Return the [x, y] coordinate for the center point of the cell that contains the specified text.  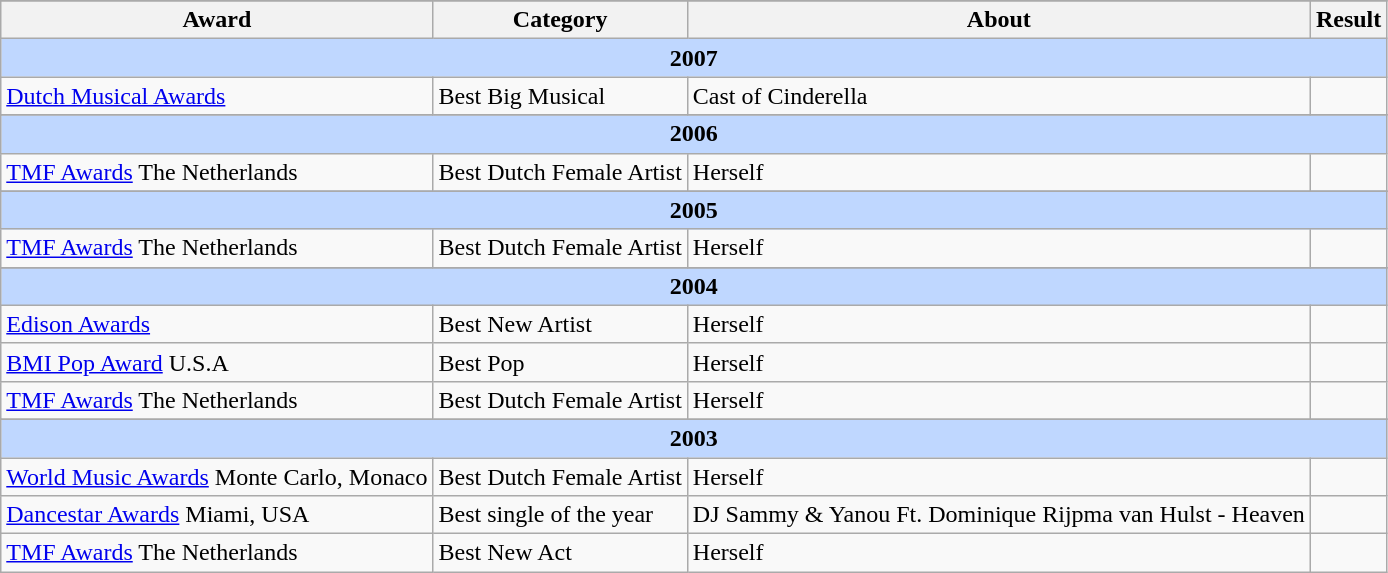
Result [1348, 20]
Best New Artist [560, 324]
DJ Sammy & Yanou Ft. Dominique Rijpma van Hulst - Heaven [998, 515]
2006 [694, 134]
Award [217, 20]
BMI Pop Award U.S.A [217, 362]
Best Pop [560, 362]
Category [560, 20]
World Music Awards Monte Carlo, Monaco [217, 477]
Best New Act [560, 553]
2007 [694, 58]
Dancestar Awards Miami, USA [217, 515]
Dutch Musical Awards [217, 96]
2004 [694, 286]
2003 [694, 438]
Cast of Cinderella [998, 96]
2005 [694, 210]
Best single of the year [560, 515]
Best Big Musical [560, 96]
Edison Awards [217, 324]
About [998, 20]
